Capture the cell that displays the provided text and extract its [X, Y] central coordinate. 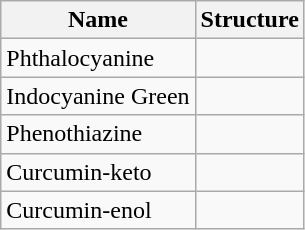
Phthalocyanine [98, 58]
Curcumin-keto [98, 172]
Phenothiazine [98, 134]
Name [98, 20]
Indocyanine Green [98, 96]
Structure [250, 20]
Curcumin-enol [98, 210]
